Output the (X, Y) coordinate of the center of the cell containing the given text.  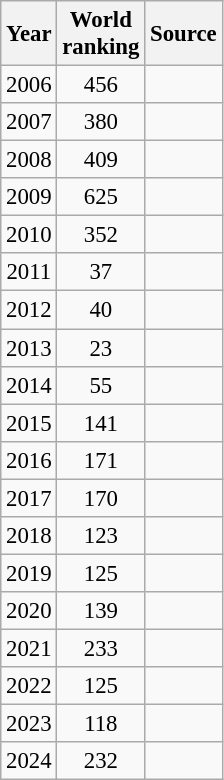
2013 (29, 348)
55 (101, 385)
2008 (29, 160)
2006 (29, 85)
23 (101, 348)
40 (101, 310)
170 (101, 498)
2007 (29, 122)
625 (101, 197)
Source (184, 34)
118 (101, 724)
2019 (29, 573)
2016 (29, 460)
2010 (29, 235)
2012 (29, 310)
2024 (29, 761)
456 (101, 85)
2020 (29, 611)
2011 (29, 273)
232 (101, 761)
141 (101, 423)
37 (101, 273)
Worldranking (101, 34)
2017 (29, 498)
2009 (29, 197)
380 (101, 122)
2021 (29, 648)
233 (101, 648)
Year (29, 34)
409 (101, 160)
2022 (29, 686)
139 (101, 611)
123 (101, 536)
2018 (29, 536)
2015 (29, 423)
171 (101, 460)
352 (101, 235)
2014 (29, 385)
2023 (29, 724)
